Identify which cell holds the provided text, then report its [x, y] central coordinate. 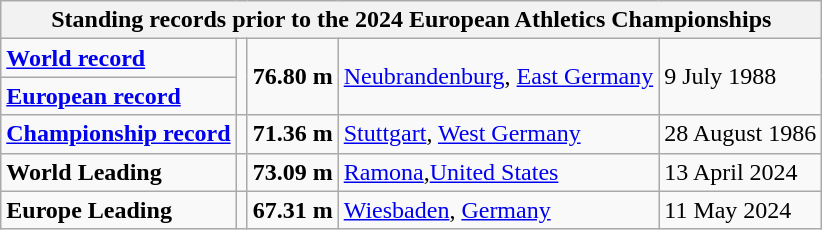
Neubrandenburg, East Germany [498, 77]
9 July 1988 [740, 77]
World Leading [118, 172]
European record [118, 96]
Standing records prior to the 2024 European Athletics Championships [412, 20]
World record [118, 58]
13 April 2024 [740, 172]
Europe Leading [118, 210]
71.36 m [292, 134]
Wiesbaden, Germany [498, 210]
Stuttgart, West Germany [498, 134]
67.31 m [292, 210]
11 May 2024 [740, 210]
76.80 m [292, 77]
28 August 1986 [740, 134]
73.09 m [292, 172]
Ramona,United States [498, 172]
Championship record [118, 134]
